Pinpoint the cell where the given text exists, returning its (X, Y) midpoint coordinate. 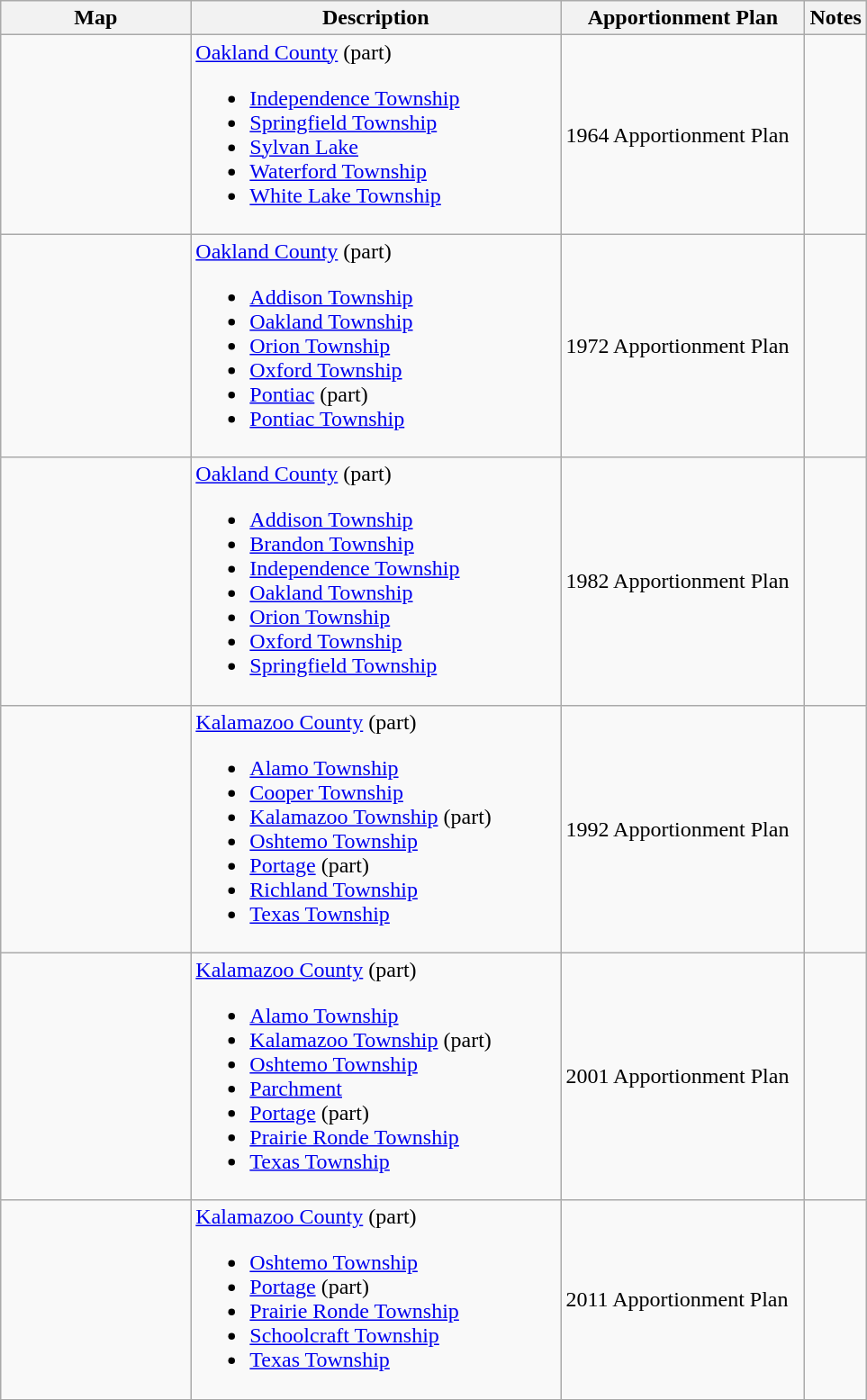
Kalamazoo County (part)Alamo TownshipKalamazoo Township (part)Oshtemo TownshipParchmentPortage (part)Prairie Ronde TownshipTexas Township (376, 1077)
2011 Apportionment Plan (682, 1300)
Kalamazoo County (part)Oshtemo TownshipPortage (part)Prairie Ronde TownshipSchoolcraft TownshipTexas Township (376, 1300)
Notes (835, 18)
1964 Apportionment Plan (682, 135)
1992 Apportionment Plan (682, 828)
Oakland County (part)Addison TownshipBrandon TownshipIndependence TownshipOakland TownshipOrion TownshipOxford TownshipSpringfield Township (376, 582)
Oakland County (part)Addison TownshipOakland TownshipOrion TownshipOxford TownshipPontiac (part)Pontiac Township (376, 346)
2001 Apportionment Plan (682, 1077)
1972 Apportionment Plan (682, 346)
Description (376, 18)
Kalamazoo County (part)Alamo TownshipCooper TownshipKalamazoo Township (part)Oshtemo TownshipPortage (part)Richland TownshipTexas Township (376, 828)
Apportionment Plan (682, 18)
1982 Apportionment Plan (682, 582)
Map (95, 18)
Oakland County (part)Independence TownshipSpringfield TownshipSylvan LakeWaterford TownshipWhite Lake Township (376, 135)
